Find where the given text appears and provide that cell's center as (X, Y) coordinate. 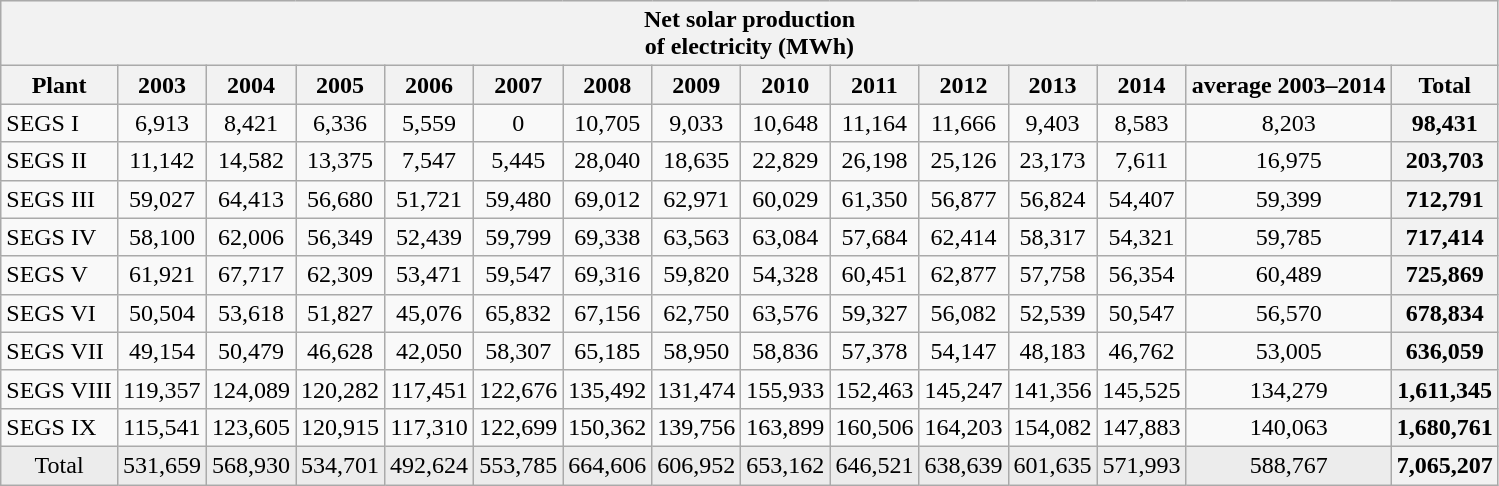
152,463 (874, 389)
25,126 (964, 161)
28,040 (608, 161)
69,012 (608, 199)
62,006 (250, 237)
26,198 (874, 161)
SEGS V (60, 275)
62,877 (964, 275)
203,703 (1444, 161)
712,791 (1444, 199)
588,767 (1288, 465)
123,605 (250, 427)
9,403 (1052, 123)
59,399 (1288, 199)
23,173 (1052, 161)
63,084 (786, 237)
11,164 (874, 123)
59,327 (874, 313)
2007 (518, 85)
54,321 (1142, 237)
42,050 (430, 351)
2004 (250, 85)
2003 (162, 85)
60,029 (786, 199)
5,559 (430, 123)
8,203 (1288, 123)
117,451 (430, 389)
51,827 (340, 313)
56,349 (340, 237)
164,203 (964, 427)
163,899 (786, 427)
59,820 (696, 275)
54,407 (1142, 199)
6,913 (162, 123)
1,680,761 (1444, 427)
58,317 (1052, 237)
63,563 (696, 237)
120,915 (340, 427)
14,582 (250, 161)
155,933 (786, 389)
725,869 (1444, 275)
SEGS VII (60, 351)
62,750 (696, 313)
63,576 (786, 313)
59,785 (1288, 237)
SEGS III (60, 199)
58,950 (696, 351)
140,063 (1288, 427)
147,883 (1142, 427)
2013 (1052, 85)
52,539 (1052, 313)
58,836 (786, 351)
678,834 (1444, 313)
122,699 (518, 427)
57,684 (874, 237)
61,350 (874, 199)
492,624 (430, 465)
62,414 (964, 237)
18,635 (696, 161)
98,431 (1444, 123)
64,413 (250, 199)
636,059 (1444, 351)
50,547 (1142, 313)
571,993 (1142, 465)
62,309 (340, 275)
54,328 (786, 275)
2009 (696, 85)
2005 (340, 85)
50,504 (162, 313)
67,156 (608, 313)
150,362 (608, 427)
56,570 (1288, 313)
59,027 (162, 199)
56,082 (964, 313)
60,489 (1288, 275)
57,378 (874, 351)
8,421 (250, 123)
SEGS VIII (60, 389)
65,832 (518, 313)
58,307 (518, 351)
141,356 (1052, 389)
49,154 (162, 351)
65,185 (608, 351)
2006 (430, 85)
56,354 (1142, 275)
61,921 (162, 275)
139,756 (696, 427)
120,282 (340, 389)
67,717 (250, 275)
124,089 (250, 389)
52,439 (430, 237)
646,521 (874, 465)
Net solar production of electricity (MWh) (750, 34)
606,952 (696, 465)
45,076 (430, 313)
145,247 (964, 389)
134,279 (1288, 389)
69,316 (608, 275)
5,445 (518, 161)
7,065,207 (1444, 465)
717,414 (1444, 237)
16,975 (1288, 161)
SEGS IV (60, 237)
119,357 (162, 389)
56,824 (1052, 199)
553,785 (518, 465)
2008 (608, 85)
10,648 (786, 123)
51,721 (430, 199)
135,492 (608, 389)
531,659 (162, 465)
653,162 (786, 465)
53,471 (430, 275)
534,701 (340, 465)
601,635 (1052, 465)
58,100 (162, 237)
160,506 (874, 427)
59,480 (518, 199)
SEGS VI (60, 313)
56,877 (964, 199)
131,474 (696, 389)
7,611 (1142, 161)
62,971 (696, 199)
SEGS I (60, 123)
8,583 (1142, 123)
56,680 (340, 199)
59,547 (518, 275)
48,183 (1052, 351)
69,338 (608, 237)
13,375 (340, 161)
115,541 (162, 427)
2011 (874, 85)
Plant (60, 85)
59,799 (518, 237)
11,666 (964, 123)
0 (518, 123)
154,082 (1052, 427)
117,310 (430, 427)
SEGS IX (60, 427)
53,005 (1288, 351)
2012 (964, 85)
11,142 (162, 161)
122,676 (518, 389)
9,033 (696, 123)
53,618 (250, 313)
57,758 (1052, 275)
7,547 (430, 161)
60,451 (874, 275)
22,829 (786, 161)
10,705 (608, 123)
50,479 (250, 351)
1,611,345 (1444, 389)
568,930 (250, 465)
664,606 (608, 465)
145,525 (1142, 389)
54,147 (964, 351)
46,628 (340, 351)
46,762 (1142, 351)
6,336 (340, 123)
638,639 (964, 465)
2014 (1142, 85)
average 2003–2014 (1288, 85)
SEGS II (60, 161)
2010 (786, 85)
